Find where the given text appears and provide that cell's center as [x, y] coordinate. 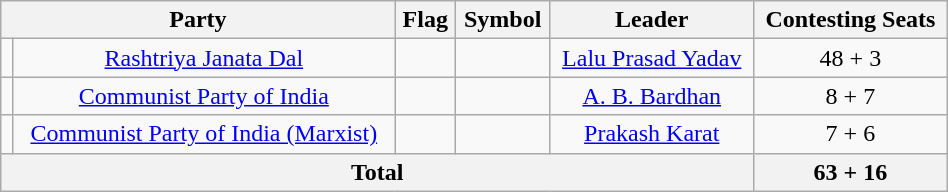
Leader [652, 20]
Party [198, 20]
48 + 3 [851, 58]
Communist Party of India (Marxist) [204, 134]
A. B. Bardhan [652, 96]
Communist Party of India [204, 96]
7 + 6 [851, 134]
Contesting Seats [851, 20]
8 + 7 [851, 96]
Total [378, 172]
Flag [425, 20]
Prakash Karat [652, 134]
Symbol [502, 20]
Lalu Prasad Yadav [652, 58]
63 + 16 [851, 172]
Rashtriya Janata Dal [204, 58]
